Return the (X, Y) coordinate for the center point of the cell that contains the specified text.  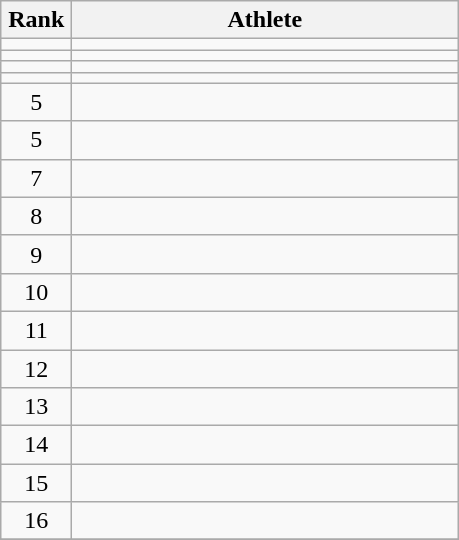
12 (36, 369)
Rank (36, 20)
11 (36, 330)
13 (36, 407)
8 (36, 216)
16 (36, 521)
15 (36, 483)
Athlete (265, 20)
7 (36, 178)
14 (36, 445)
9 (36, 254)
10 (36, 292)
